Extract the (X, Y) coordinate from the center of the cell holding the provided text.  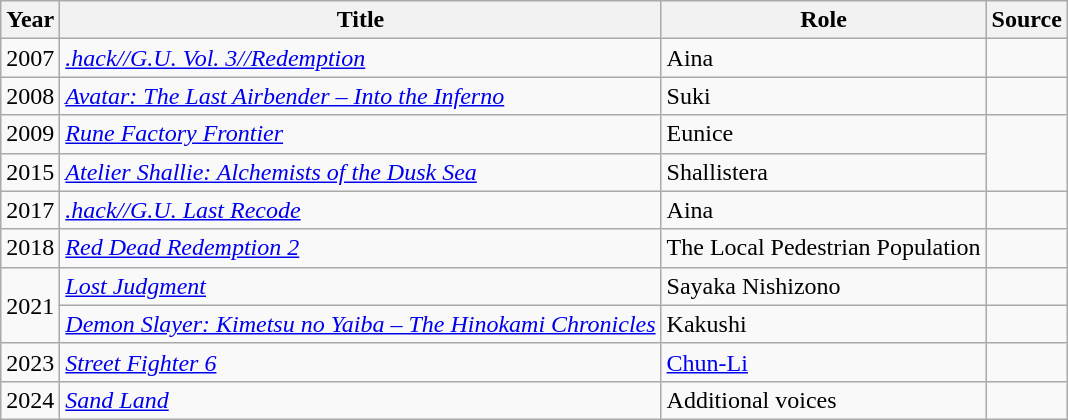
Rune Factory Frontier (360, 134)
Kakushi (824, 324)
Atelier Shallie: Alchemists of the Dusk Sea (360, 172)
Role (824, 20)
2023 (30, 362)
Source (1026, 20)
.hack//G.U. Vol. 3//Redemption (360, 58)
Additional voices (824, 400)
2021 (30, 305)
2017 (30, 210)
Street Fighter 6 (360, 362)
Year (30, 20)
Lost Judgment (360, 286)
2024 (30, 400)
Sand Land (360, 400)
Demon Slayer: Kimetsu no Yaiba – The Hinokami Chronicles (360, 324)
Shallistera (824, 172)
2008 (30, 96)
.hack//G.U. Last Recode (360, 210)
2007 (30, 58)
2015 (30, 172)
Sayaka Nishizono (824, 286)
Suki (824, 96)
Title (360, 20)
2009 (30, 134)
Avatar: The Last Airbender – Into the Inferno (360, 96)
2018 (30, 248)
Red Dead Redemption 2 (360, 248)
Chun-Li (824, 362)
Eunice (824, 134)
The Local Pedestrian Population (824, 248)
